Find where the given text appears and provide that cell's center as [X, Y] coordinate. 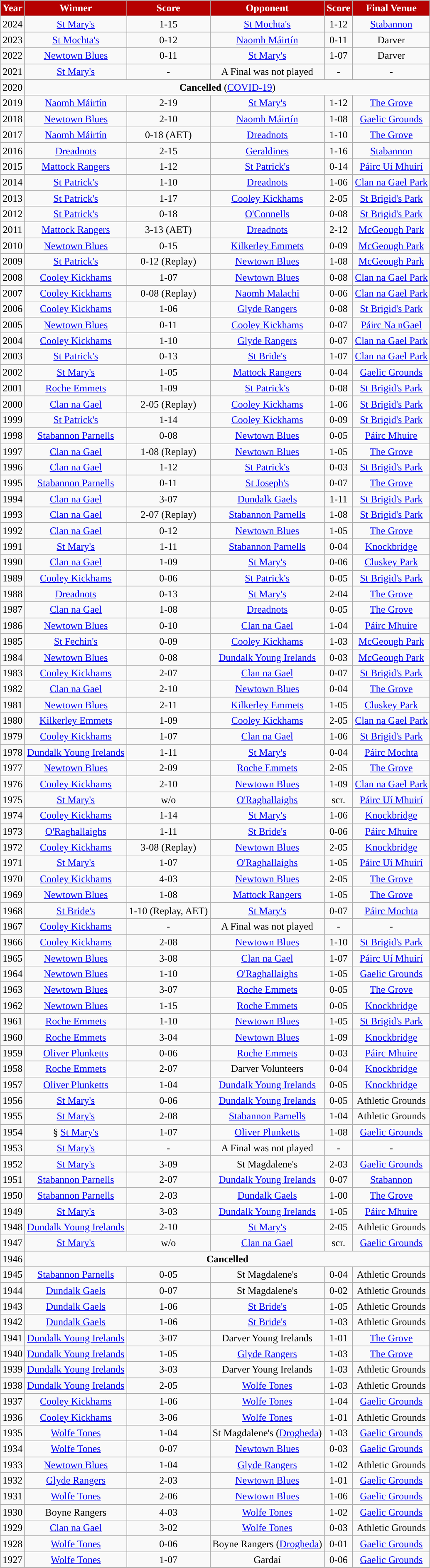
1992 [12, 531]
1955 [12, 1116]
1933 [12, 1464]
2012 [12, 214]
Final Venue [391, 8]
Boyne Rangers [76, 1512]
1965 [12, 958]
1941 [12, 1338]
2-12 [339, 230]
1929 [12, 1528]
2007 [12, 293]
1966 [12, 942]
2-19 [169, 103]
2-04 [339, 594]
1974 [12, 816]
1959 [12, 1053]
1938 [12, 1385]
1953 [12, 1148]
0-02 [339, 1291]
St Joseph's [268, 483]
Naomh Malachi [268, 293]
1978 [12, 752]
Opponent [268, 8]
1-08 (Replay) [169, 451]
1947 [12, 1243]
2006 [12, 309]
2019 [12, 103]
Páirc Na nGael [391, 325]
2020 [12, 87]
Year [12, 8]
1927 [12, 1560]
1950 [12, 1195]
0-15 [169, 246]
1944 [12, 1291]
1994 [12, 499]
0-12 (Replay) [169, 262]
1970 [12, 879]
Cancelled [228, 1259]
1-10 (Replay, AET) [169, 910]
1951 [12, 1180]
1964 [12, 974]
1976 [12, 784]
0-14 [339, 166]
1991 [12, 547]
0-18 [169, 214]
2011 [12, 230]
0-08 (Replay) [169, 293]
1972 [12, 847]
2010 [12, 246]
0-01 [339, 1544]
1973 [12, 831]
1957 [12, 1085]
2009 [12, 262]
2017 [12, 135]
3-02 [169, 1528]
2023 [12, 40]
2004 [12, 341]
St Fechin's [76, 641]
1-00 [339, 1195]
1971 [12, 863]
1990 [12, 562]
3-08 [169, 958]
Geraldines [268, 151]
2-15 [169, 151]
1977 [12, 768]
1940 [12, 1354]
1969 [12, 895]
O'Connells [268, 214]
1980 [12, 721]
1982 [12, 689]
2022 [12, 56]
Boyne Rangers (Drogheda) [268, 1544]
1935 [12, 1433]
1995 [12, 483]
3-08 (Replay) [169, 847]
1928 [12, 1544]
Winner [76, 8]
3-06 [169, 1417]
Darver Volunteers [268, 1069]
2-11 [169, 705]
1986 [12, 626]
2003 [12, 356]
2015 [12, 166]
St Magdalene's (Drogheda) [268, 1433]
§ St Mary's [76, 1132]
1937 [12, 1401]
1963 [12, 990]
2002 [12, 372]
0-10 [169, 626]
1931 [12, 1496]
3-09 [169, 1164]
1962 [12, 1006]
2001 [12, 388]
2000 [12, 404]
2013 [12, 198]
1999 [12, 420]
1983 [12, 673]
1942 [12, 1322]
1988 [12, 594]
2-05 (Replay) [169, 404]
1989 [12, 578]
1954 [12, 1132]
1975 [12, 800]
1943 [12, 1306]
1996 [12, 467]
1932 [12, 1481]
1979 [12, 737]
2-07 (Replay) [169, 515]
Gardaí [268, 1560]
1960 [12, 1037]
1939 [12, 1370]
2024 [12, 24]
1967 [12, 926]
1984 [12, 657]
1987 [12, 610]
1945 [12, 1275]
1934 [12, 1449]
2014 [12, 182]
1948 [12, 1227]
1952 [12, 1164]
1949 [12, 1212]
1998 [12, 435]
3-13 (AET) [169, 230]
1997 [12, 451]
1-16 [339, 151]
3-04 [169, 1037]
1930 [12, 1512]
1993 [12, 515]
1936 [12, 1417]
2018 [12, 119]
0-18 (AET) [169, 135]
1981 [12, 705]
1968 [12, 910]
1958 [12, 1069]
1961 [12, 1021]
2-09 [169, 768]
2008 [12, 277]
1956 [12, 1101]
Cancelled (COVID-19) [228, 87]
2021 [12, 72]
2-06 [169, 1496]
1-17 [169, 198]
1985 [12, 641]
1946 [12, 1259]
2005 [12, 325]
2016 [12, 151]
